From the cell containing the given text, extract its center point as [X, Y] coordinate. 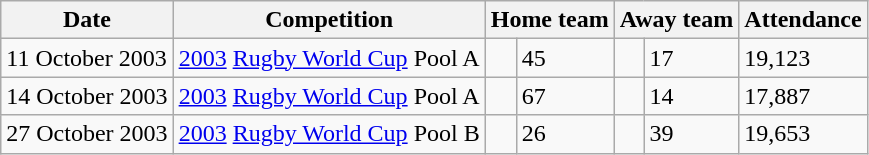
17 [692, 58]
Attendance [803, 20]
19,123 [803, 58]
Home team [550, 20]
Competition [329, 20]
45 [565, 58]
39 [692, 134]
19,653 [803, 134]
67 [565, 96]
14 October 2003 [87, 96]
11 October 2003 [87, 58]
2003 Rugby World Cup Pool B [329, 134]
27 October 2003 [87, 134]
17,887 [803, 96]
Away team [676, 20]
26 [565, 134]
14 [692, 96]
Date [87, 20]
